For the text-containing cell, return its midpoint in [X, Y] coordinate format. 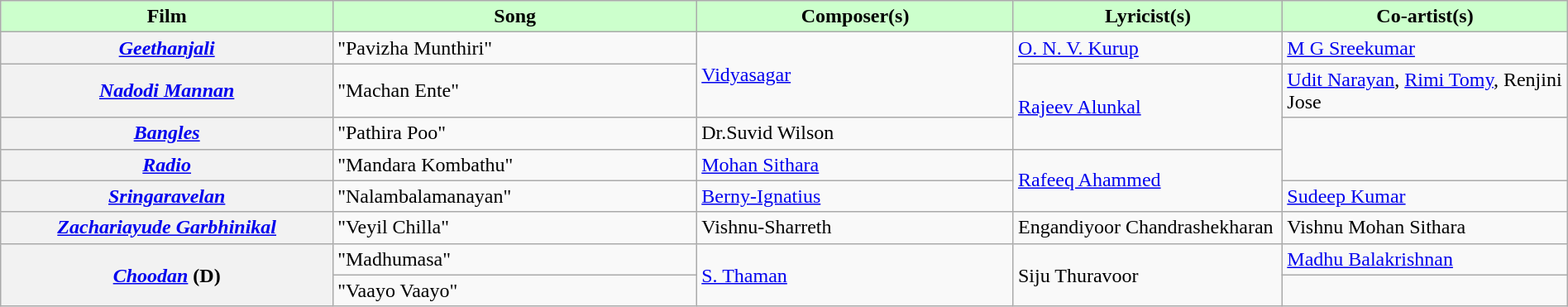
"Machan Ente" [515, 91]
Vishnu Mohan Sithara [1425, 228]
O. N. V. Kurup [1148, 48]
S. Thaman [855, 275]
M G Sreekumar [1425, 48]
"Vaayo Vaayo" [515, 290]
Vishnu-Sharreth [855, 228]
"Madhumasa" [515, 259]
Lyricist(s) [1148, 17]
Mohan Sithara [855, 165]
Berny-Ignatius [855, 196]
Composer(s) [855, 17]
"Pavizha Munthiri" [515, 48]
Bangles [167, 133]
Sringaravelan [167, 196]
Vidyasagar [855, 74]
Co-artist(s) [1425, 17]
"Veyil Chilla" [515, 228]
Siju Thuravoor [1148, 275]
Song [515, 17]
"Mandara Kombathu" [515, 165]
Engandiyoor Chandrashekharan [1148, 228]
Sudeep Kumar [1425, 196]
Udit Narayan, Rimi Tomy, Renjini Jose [1425, 91]
Radio [167, 165]
Madhu Balakrishnan [1425, 259]
"Pathira Poo" [515, 133]
Nadodi Mannan [167, 91]
Zachariayude Garbhinikal [167, 228]
Choodan (D) [167, 275]
Dr.Suvid Wilson [855, 133]
Rafeeq Ahammed [1148, 180]
Film [167, 17]
Rajeev Alunkal [1148, 106]
Geethanjali [167, 48]
"Nalambalamanayan" [515, 196]
